Pinpoint the cell where the given text exists, returning its [X, Y] midpoint coordinate. 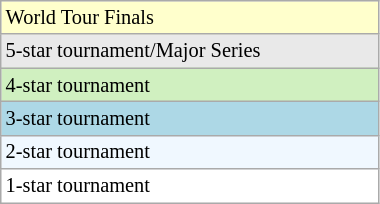
World Tour Finals [190, 17]
2-star tournament [190, 152]
4-star tournament [190, 85]
5-star tournament/Major Series [190, 51]
1-star tournament [190, 186]
3-star tournament [190, 118]
